Identify which cell holds the provided text, then report its [X, Y] central coordinate. 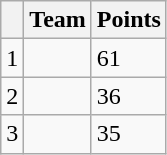
35 [128, 134]
61 [128, 58]
Team [58, 20]
3 [12, 134]
36 [128, 96]
1 [12, 58]
Points [128, 20]
2 [12, 96]
